Detect which cell encompasses the target text, then output its [x, y] center coordinate. 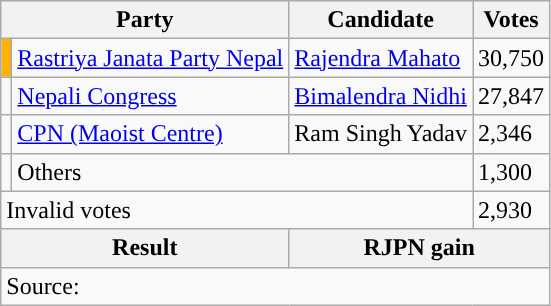
1,300 [512, 172]
2,930 [512, 210]
Result [145, 248]
Rajendra Mahato [381, 58]
RJPN gain [420, 248]
Votes [512, 20]
Candidate [381, 20]
CPN (Maoist Centre) [150, 134]
Nepali Congress [150, 96]
Others [242, 172]
Invalid votes [237, 210]
30,750 [512, 58]
2,346 [512, 134]
Bimalendra Nidhi [381, 96]
Ram Singh Yadav [381, 134]
27,847 [512, 96]
Rastriya Janata Party Nepal [150, 58]
Party [145, 20]
Source: [276, 286]
